Detect which cell encompasses the target text, then output its (x, y) center coordinate. 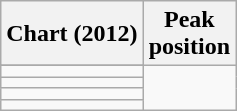
Peakposition (189, 34)
Chart (2012) (72, 34)
